Capture the cell that displays the provided text and extract its [x, y] central coordinate. 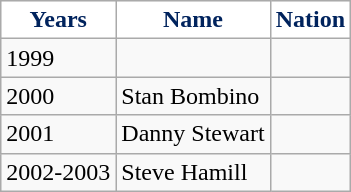
Name [193, 20]
2001 [58, 134]
Steve Hamill [193, 172]
1999 [58, 58]
2000 [58, 96]
Stan Bombino [193, 96]
Nation [310, 20]
Years [58, 20]
2002-2003 [58, 172]
Danny Stewart [193, 134]
